Search for the cell housing the specified text and yield its [X, Y] center coordinate. 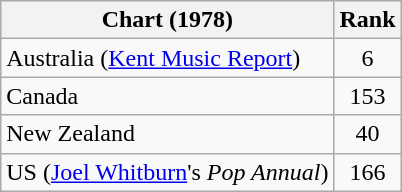
Chart (1978) [168, 20]
Rank [368, 20]
US (Joel Whitburn's Pop Annual) [168, 172]
Canada [168, 96]
New Zealand [168, 134]
166 [368, 172]
40 [368, 134]
Australia (Kent Music Report) [168, 58]
6 [368, 58]
153 [368, 96]
